Scan for the cell matching the given text and deliver its (X, Y) coordinate at center. 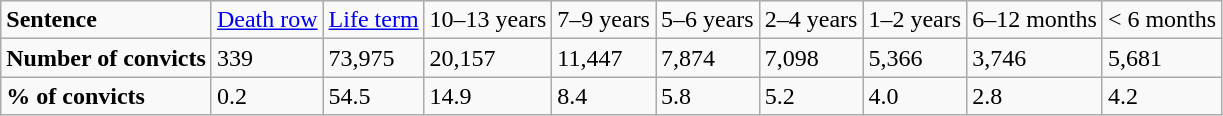
5.2 (811, 96)
8.4 (604, 96)
10–13 years (488, 20)
20,157 (488, 58)
7,098 (811, 58)
5,366 (915, 58)
Sentence (106, 20)
54.5 (374, 96)
Life term (374, 20)
Number of convicts (106, 58)
73,975 (374, 58)
339 (267, 58)
5,681 (1162, 58)
7,874 (708, 58)
< 6 months (1162, 20)
7–9 years (604, 20)
11,447 (604, 58)
3,746 (1035, 58)
% of convicts (106, 96)
5–6 years (708, 20)
2.8 (1035, 96)
0.2 (267, 96)
4.2 (1162, 96)
5.8 (708, 96)
1–2 years (915, 20)
4.0 (915, 96)
14.9 (488, 96)
6–12 months (1035, 20)
Death row (267, 20)
2–4 years (811, 20)
